Return the [X, Y] coordinate for the center point of the cell that contains the specified text.  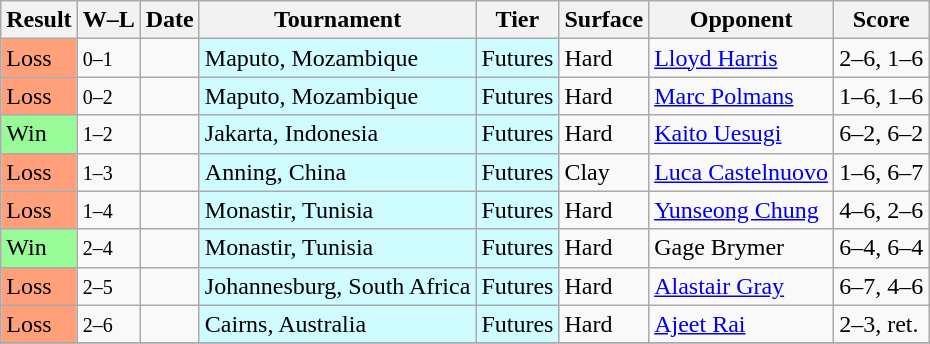
2–5 [108, 286]
6–2, 6–2 [882, 134]
Anning, China [338, 172]
1–4 [108, 210]
2–4 [108, 248]
6–7, 4–6 [882, 286]
W–L [108, 20]
1–6, 1–6 [882, 96]
1–6, 6–7 [882, 172]
Tier [518, 20]
Surface [604, 20]
Clay [604, 172]
0–1 [108, 58]
Ajeet Rai [742, 324]
Date [170, 20]
Cairns, Australia [338, 324]
2–6 [108, 324]
Opponent [742, 20]
Result [39, 20]
Luca Castelnuovo [742, 172]
2–6, 1–6 [882, 58]
Alastair Gray [742, 286]
1–3 [108, 172]
2–3, ret. [882, 324]
Tournament [338, 20]
Score [882, 20]
1–2 [108, 134]
Kaito Uesugi [742, 134]
4–6, 2–6 [882, 210]
Yunseong Chung [742, 210]
0–2 [108, 96]
Marc Polmans [742, 96]
Jakarta, Indonesia [338, 134]
Gage Brymer [742, 248]
6–4, 6–4 [882, 248]
Lloyd Harris [742, 58]
Johannesburg, South Africa [338, 286]
